Return the [X, Y] coordinate for the center point of the cell that contains the specified text.  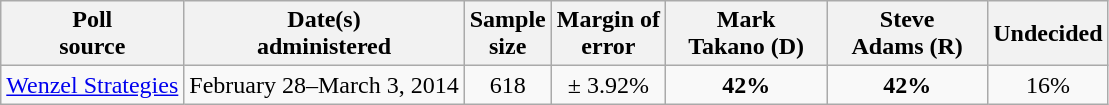
February 28–March 3, 2014 [324, 85]
± 3.92% [608, 85]
16% [1048, 85]
Samplesize [508, 34]
Margin oferror [608, 34]
Date(s)administered [324, 34]
Pollsource [92, 34]
SteveAdams (R) [908, 34]
Wenzel Strategies [92, 85]
MarkTakano (D) [746, 34]
Undecided [1048, 34]
618 [508, 85]
